Detect which cell encompasses the target text, then output its [X, Y] center coordinate. 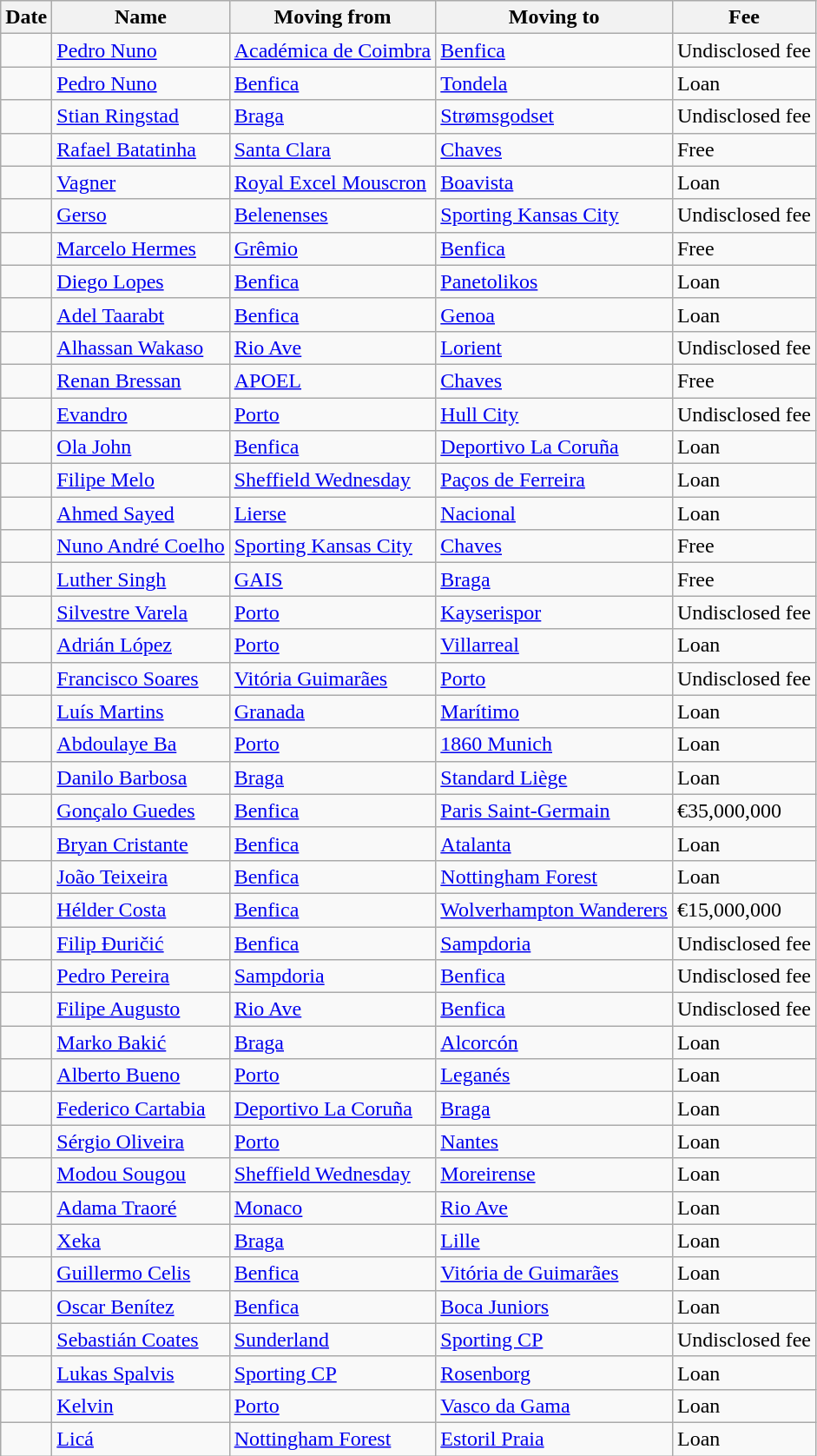
Federico Cartabia [141, 1109]
Estoril Praia [554, 1439]
Alcorcón [554, 1042]
Strømsgodset [554, 116]
Filipe Melo [141, 480]
Moreirense [554, 1175]
Luther Singh [141, 579]
€35,000,000 [743, 811]
Marítimo [554, 711]
€15,000,000 [743, 910]
Nacional [554, 513]
Santa Clara [333, 149]
Diego Lopes [141, 281]
Genoa [554, 314]
Filip Đuričić [141, 943]
Vitória de Guimarães [554, 1274]
Marko Bakić [141, 1042]
Adrián López [141, 645]
Alberto Bueno [141, 1075]
João Teixeira [141, 877]
Académica de Coimbra [333, 50]
Danilo Barbosa [141, 778]
Lierse [333, 513]
Modou Sougou [141, 1175]
Gerso [141, 215]
Date [26, 17]
Adel Taarabt [141, 314]
Marcelo Hermes [141, 248]
Xeka [141, 1241]
Sunderland [333, 1340]
Luís Martins [141, 711]
Francisco Soares [141, 678]
Wolverhampton Wanderers [554, 910]
Leganés [554, 1075]
Royal Excel Mouscron [333, 182]
Pedro Pereira [141, 976]
Rosenborg [554, 1373]
Bryan Cristante [141, 844]
Paços de Ferreira [554, 480]
Lille [554, 1241]
Alhassan Wakaso [141, 347]
Tondela [554, 83]
Guillermo Celis [141, 1274]
Name [141, 17]
Lukas Spalvis [141, 1373]
Ahmed Sayed [141, 513]
Ola John [141, 447]
Belenenses [333, 215]
APOEL [333, 381]
Licá [141, 1439]
Monaco [333, 1208]
Vitória Guimarães [333, 678]
Standard Liège [554, 778]
Oscar Benítez [141, 1307]
Nantes [554, 1142]
Boavista [554, 182]
Grêmio [333, 248]
Atalanta [554, 844]
Kayserispor [554, 612]
Filipe Augusto [141, 1009]
Silvestre Varela [141, 612]
Granada [333, 711]
GAIS [333, 579]
Sebastián Coates [141, 1340]
Panetolikos [554, 281]
Moving from [333, 17]
Adama Traoré [141, 1208]
Abdoulaye Ba [141, 745]
Moving to [554, 17]
Renan Bressan [141, 381]
Vasco da Gama [554, 1406]
Vagner [141, 182]
Villarreal [554, 645]
Rafael Batatinha [141, 149]
Lorient [554, 347]
Gonçalo Guedes [141, 811]
Nuno André Coelho [141, 546]
Evandro [141, 414]
Stian Ringstad [141, 116]
Hélder Costa [141, 910]
Paris Saint-Germain [554, 811]
Fee [743, 17]
Sérgio Oliveira [141, 1142]
Kelvin [141, 1406]
Boca Juniors [554, 1307]
Hull City [554, 414]
1860 Munich [554, 745]
